Output the (X, Y) coordinate of the center of the cell containing the given text.  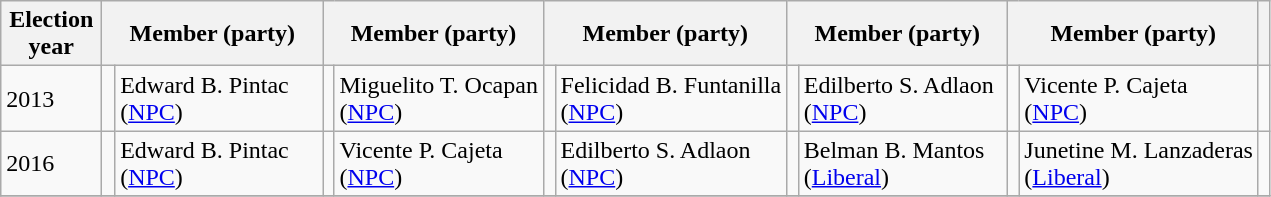
Felicidad B. Funtanilla(NPC) (671, 98)
Belman B. Mantos(Liberal) (903, 164)
Electionyear (52, 34)
2016 (52, 164)
Junetine M. Lanzaderas(Liberal) (1139, 164)
2013 (52, 98)
Miguelito T. Ocapan(NPC) (439, 98)
